For the text-containing cell, return its midpoint in [X, Y] coordinate format. 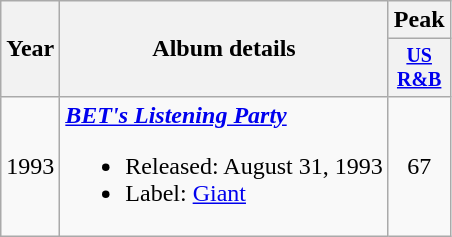
USR&B [419, 68]
Peak [419, 20]
67 [419, 166]
BET's Listening PartyReleased: August 31, 1993Label: Giant [224, 166]
Album details [224, 49]
Year [30, 49]
1993 [30, 166]
